Pinpoint the cell where the given text exists, returning its [X, Y] midpoint coordinate. 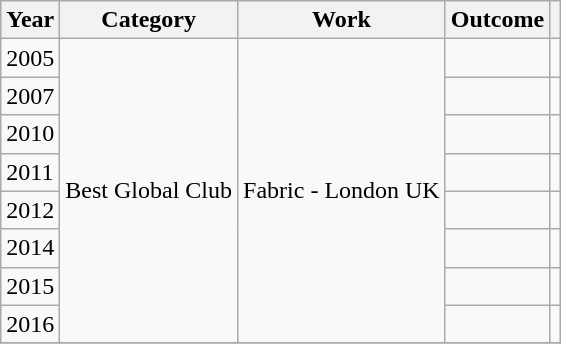
2016 [30, 324]
Year [30, 20]
Outcome [497, 20]
2015 [30, 286]
2007 [30, 96]
2012 [30, 210]
2005 [30, 58]
Category [149, 20]
2010 [30, 134]
Best Global Club [149, 191]
Work [342, 20]
2011 [30, 172]
2014 [30, 248]
Fabric - London UK [342, 191]
